Extract the (X, Y) coordinate from the center of the cell holding the provided text.  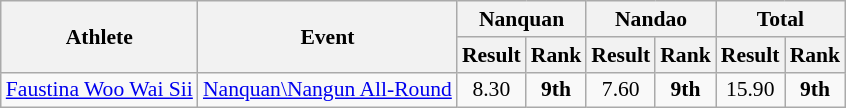
Total (780, 19)
Nandao (650, 19)
Event (328, 36)
7.60 (620, 90)
Faustina Woo Wai Sii (100, 90)
Nanquan (522, 19)
Athlete (100, 36)
Nanquan\Nangun All-Round (328, 90)
15.90 (750, 90)
8.30 (492, 90)
